Capture the cell that displays the provided text and extract its (x, y) central coordinate. 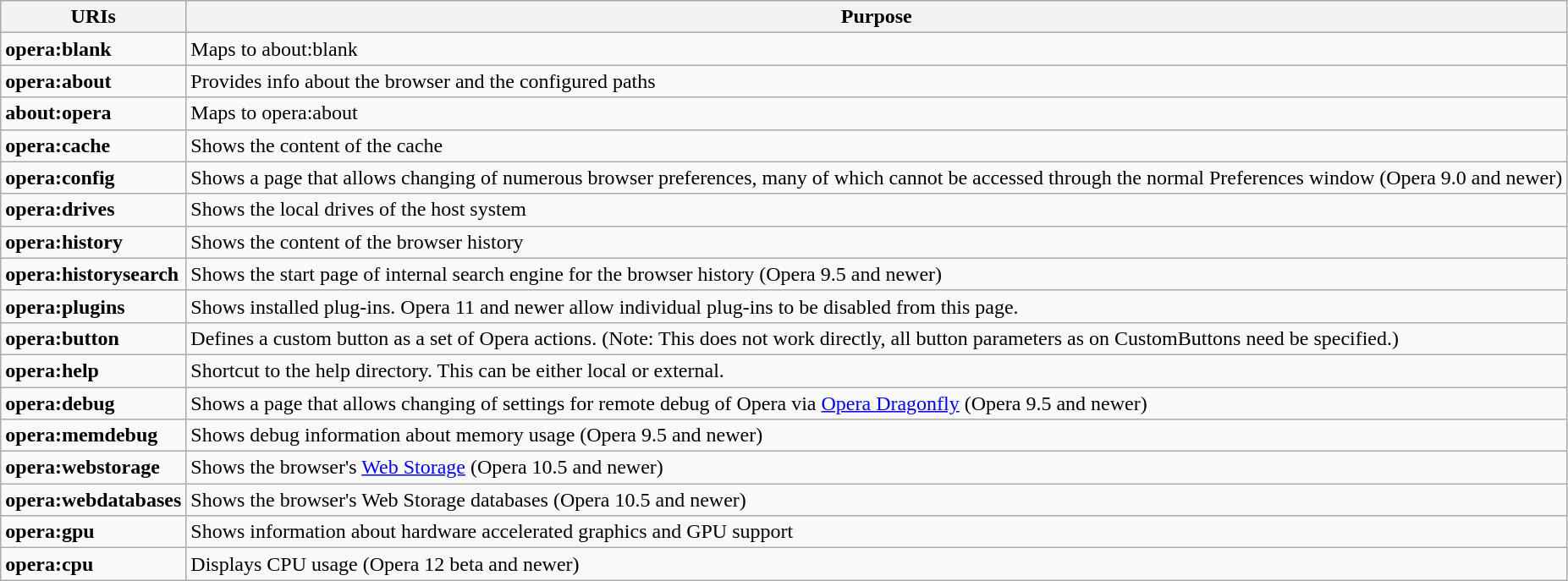
Provides info about the browser and the configured paths (877, 81)
Shows a page that allows changing of settings for remote debug of Opera via Opera Dragonfly (Opera 9.5 and newer) (877, 403)
Maps to about:blank (877, 49)
Maps to opera:about (877, 113)
opera:config (93, 178)
Purpose (877, 17)
opera:debug (93, 403)
Shows information about hardware accelerated graphics and GPU support (877, 532)
opera:blank (93, 49)
opera:button (93, 338)
opera:about (93, 81)
opera:cpu (93, 564)
opera:memdebug (93, 436)
opera:help (93, 370)
Shows the content of the browser history (877, 242)
opera:gpu (93, 532)
Shows the local drives of the host system (877, 210)
Shows the start page of internal search engine for the browser history (Opera 9.5 and newer) (877, 274)
Displays CPU usage (Opera 12 beta and newer) (877, 564)
Shows the content of the cache (877, 145)
Shows installed plug-ins. Opera 11 and newer allow individual plug-ins to be disabled from this page. (877, 306)
opera:plugins (93, 306)
Defines a custom button as a set of Opera actions. (Note: This does not work directly, all button parameters as on CustomButtons need be specified.) (877, 338)
opera:historysearch (93, 274)
Shows the browser's Web Storage databases (Opera 10.5 and newer) (877, 500)
opera:history (93, 242)
opera:webstorage (93, 468)
about:opera (93, 113)
Shortcut to the help directory. This can be either local or external. (877, 370)
opera:cache (93, 145)
Shows debug information about memory usage (Opera 9.5 and newer) (877, 436)
URIs (93, 17)
Shows the browser's Web Storage (Opera 10.5 and newer) (877, 468)
opera:webdatabases (93, 500)
opera:drives (93, 210)
